Extract the (x, y) coordinate from the center of the cell holding the provided text.  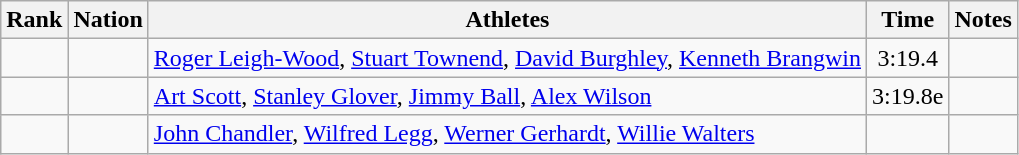
3:19.8e (908, 96)
Roger Leigh-Wood, Stuart Townend, David Burghley, Kenneth Brangwin (507, 58)
John Chandler, Wilfred Legg, Werner Gerhardt, Willie Walters (507, 134)
3:19.4 (908, 58)
Athletes (507, 20)
Rank (34, 20)
Notes (983, 20)
Nation (108, 20)
Time (908, 20)
Art Scott, Stanley Glover, Jimmy Ball, Alex Wilson (507, 96)
